Detect which cell encompasses the target text, then output its (X, Y) center coordinate. 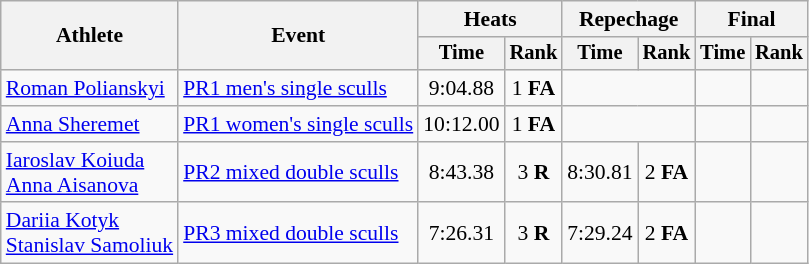
7:26.31 (461, 234)
Iaroslav KoiudaAnna Aisanova (90, 172)
Event (298, 36)
Athlete (90, 36)
8:43.38 (461, 172)
10:12.00 (461, 124)
8:30.81 (600, 172)
PR1 men's single sculls (298, 88)
PR1 women's single sculls (298, 124)
Anna Sheremet (90, 124)
Repechage (628, 19)
Heats (490, 19)
Dariia KotykStanislav Samoliuk (90, 234)
PR2 mixed double sculls (298, 172)
Roman Polianskyi (90, 88)
Final (751, 19)
PR3 mixed double sculls (298, 234)
7:29.24 (600, 234)
9:04.88 (461, 88)
